For the text-containing cell, return its midpoint in (x, y) coordinate format. 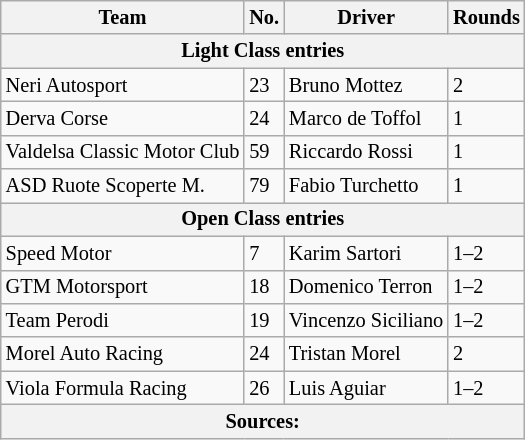
Luis Aguiar (366, 388)
Sources: (263, 421)
Open Class entries (263, 219)
Tristan Morel (366, 354)
Team Perodi (123, 320)
Driver (366, 17)
ASD Ruote Scoperte M. (123, 186)
18 (264, 287)
79 (264, 186)
Team (123, 17)
23 (264, 85)
Speed Motor (123, 253)
26 (264, 388)
Light Class entries (263, 51)
Riccardo Rossi (366, 152)
Marco de Toffol (366, 118)
Valdelsa Classic Motor Club (123, 152)
7 (264, 253)
Viola Formula Racing (123, 388)
Bruno Mottez (366, 85)
Neri Autosport (123, 85)
Fabio Turchetto (366, 186)
Derva Corse (123, 118)
Rounds (486, 17)
Vincenzo Siciliano (366, 320)
Morel Auto Racing (123, 354)
19 (264, 320)
Domenico Terron (366, 287)
No. (264, 17)
59 (264, 152)
Karim Sartori (366, 253)
GTM Motorsport (123, 287)
